Identify which cell holds the provided text, then report its (x, y) central coordinate. 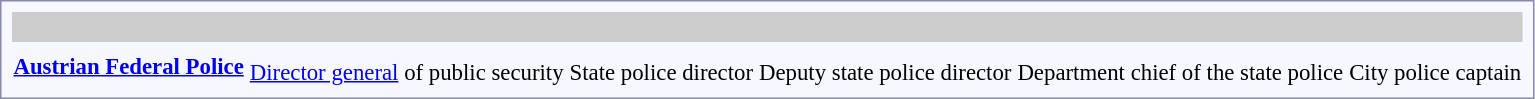
Deputy state police director (886, 72)
Austrian Federal Police (128, 66)
Department chief of the state police (1180, 72)
City police captain (1436, 72)
Director general of public security (406, 72)
State police director (661, 72)
